From the cell containing the given text, extract its center point as (X, Y) coordinate. 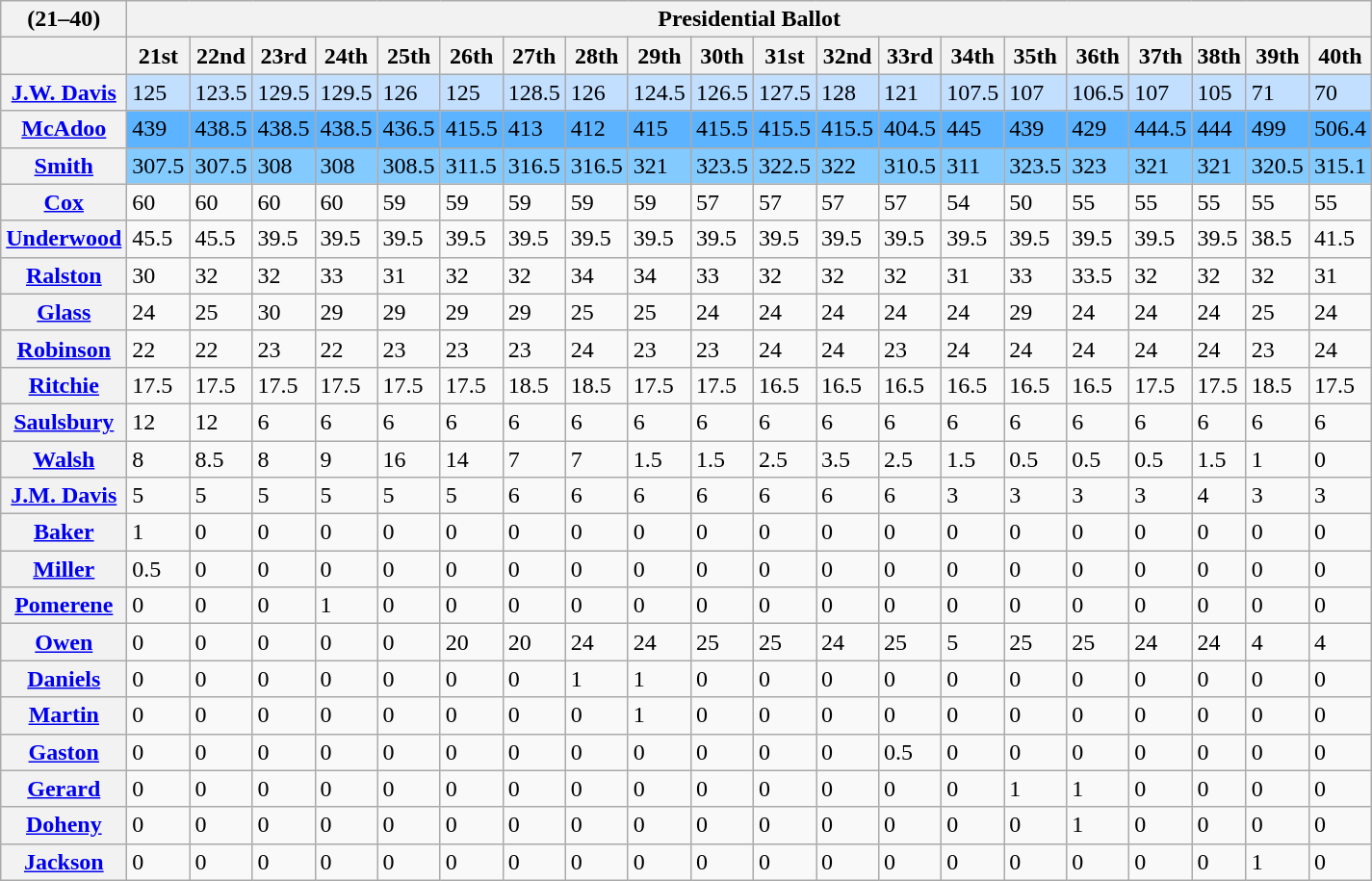
34th (972, 56)
315.1 (1340, 166)
35th (1036, 56)
16 (408, 459)
25th (408, 56)
Ritchie (64, 385)
McAdoo (64, 129)
Daniels (64, 679)
322 (847, 166)
499 (1277, 129)
Baker (64, 532)
123.5 (221, 92)
71 (1277, 92)
308.5 (408, 166)
(21–40) (64, 19)
404.5 (911, 129)
Robinson (64, 349)
Pomerene (64, 606)
121 (911, 92)
Smith (64, 166)
412 (597, 129)
14 (472, 459)
444 (1219, 129)
323 (1098, 166)
126.5 (722, 92)
322.5 (784, 166)
128.5 (533, 92)
50 (1036, 202)
Owen (64, 642)
9 (347, 459)
Glass (64, 312)
33rd (911, 56)
Martin (64, 715)
Gerard (64, 789)
506.4 (1340, 129)
Miller (64, 569)
311 (972, 166)
J.W. Davis (64, 92)
J.M. Davis (64, 496)
33.5 (1098, 275)
429 (1098, 129)
30th (722, 56)
32nd (847, 56)
445 (972, 129)
38.5 (1277, 239)
415 (659, 129)
310.5 (911, 166)
Saulsbury (64, 422)
Ralston (64, 275)
311.5 (472, 166)
Doheny (64, 825)
8.5 (221, 459)
38th (1219, 56)
106.5 (1098, 92)
128 (847, 92)
320.5 (1277, 166)
444.5 (1161, 129)
Jackson (64, 862)
24th (347, 56)
105 (1219, 92)
41.5 (1340, 239)
36th (1098, 56)
22nd (221, 56)
29th (659, 56)
3.5 (847, 459)
26th (472, 56)
127.5 (784, 92)
37th (1161, 56)
413 (533, 129)
39th (1277, 56)
70 (1340, 92)
Cox (64, 202)
28th (597, 56)
107.5 (972, 92)
Presidential Ballot (749, 19)
27th (533, 56)
Underwood (64, 239)
40th (1340, 56)
31st (784, 56)
Walsh (64, 459)
Gaston (64, 752)
54 (972, 202)
23rd (283, 56)
124.5 (659, 92)
21st (158, 56)
436.5 (408, 129)
